From the cell containing the given text, extract its center point as [X, Y] coordinate. 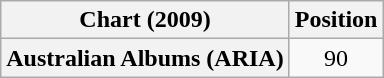
90 [336, 58]
Australian Albums (ARIA) [145, 58]
Chart (2009) [145, 20]
Position [336, 20]
